Locate the cell with the specified text and output its [X, Y] center coordinate. 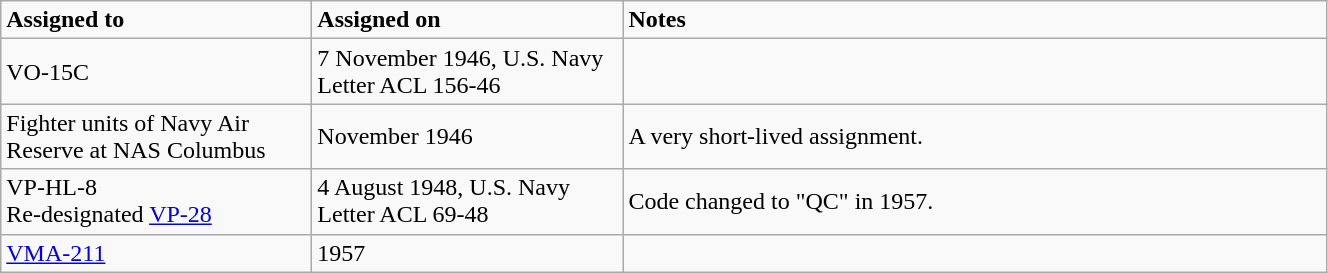
4 August 1948, U.S. Navy Letter ACL 69-48 [468, 202]
Assigned on [468, 20]
November 1946 [468, 136]
A very short-lived assignment. [975, 136]
VP-HL-8Re-designated VP-28 [156, 202]
Code changed to "QC" in 1957. [975, 202]
VMA-211 [156, 253]
1957 [468, 253]
Assigned to [156, 20]
Fighter units of Navy Air Reserve at NAS Columbus [156, 136]
VO-15C [156, 72]
7 November 1946, U.S. Navy Letter ACL 156-46 [468, 72]
Notes [975, 20]
